From the cell containing the given text, extract its center point as (X, Y) coordinate. 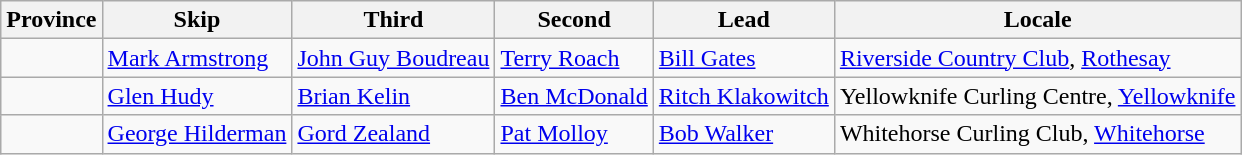
Province (52, 20)
Brian Kelin (394, 96)
Ritch Klakowitch (744, 96)
Pat Molloy (574, 134)
Bill Gates (744, 58)
Skip (197, 20)
Yellowknife Curling Centre, Yellowknife (1038, 96)
Terry Roach (574, 58)
Ben McDonald (574, 96)
Third (394, 20)
Gord Zealand (394, 134)
John Guy Boudreau (394, 58)
Second (574, 20)
Lead (744, 20)
Riverside Country Club, Rothesay (1038, 58)
George Hilderman (197, 134)
Glen Hudy (197, 96)
Whitehorse Curling Club, Whitehorse (1038, 134)
Mark Armstrong (197, 58)
Locale (1038, 20)
Bob Walker (744, 134)
